Extract the (x, y) coordinate from the center of the cell holding the provided text.  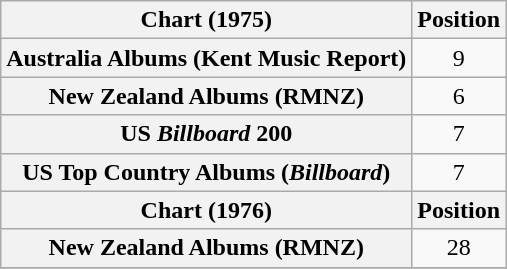
US Billboard 200 (206, 134)
Chart (1976) (206, 210)
28 (459, 248)
US Top Country Albums (Billboard) (206, 172)
9 (459, 58)
Chart (1975) (206, 20)
6 (459, 96)
Australia Albums (Kent Music Report) (206, 58)
